Search for the cell housing the specified text and yield its (X, Y) center coordinate. 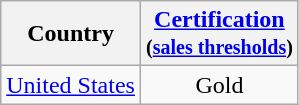
Gold (219, 85)
Country (71, 34)
United States (71, 85)
Certification(sales thresholds) (219, 34)
